Find where the given text appears and provide that cell's center as (X, Y) coordinate. 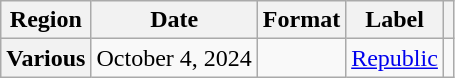
October 4, 2024 (174, 58)
Various (46, 58)
Region (46, 20)
Republic (395, 58)
Label (395, 20)
Date (174, 20)
Format (301, 20)
